Capture the cell that displays the provided text and extract its (X, Y) central coordinate. 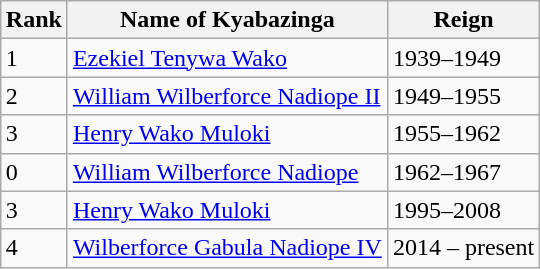
2 (34, 96)
1955–1962 (463, 134)
Ezekiel Tenywa Wako (227, 58)
Rank (34, 20)
2014 – present (463, 248)
1949–1955 (463, 96)
0 (34, 172)
1939–1949 (463, 58)
1962–1967 (463, 172)
1995–2008 (463, 210)
William Wilberforce Nadiope II (227, 96)
1 (34, 58)
4 (34, 248)
Wilberforce Gabula Nadiope IV (227, 248)
Name of Kyabazinga (227, 20)
William Wilberforce Nadiope (227, 172)
Reign (463, 20)
